Pinpoint the cell where the given text exists, returning its [x, y] midpoint coordinate. 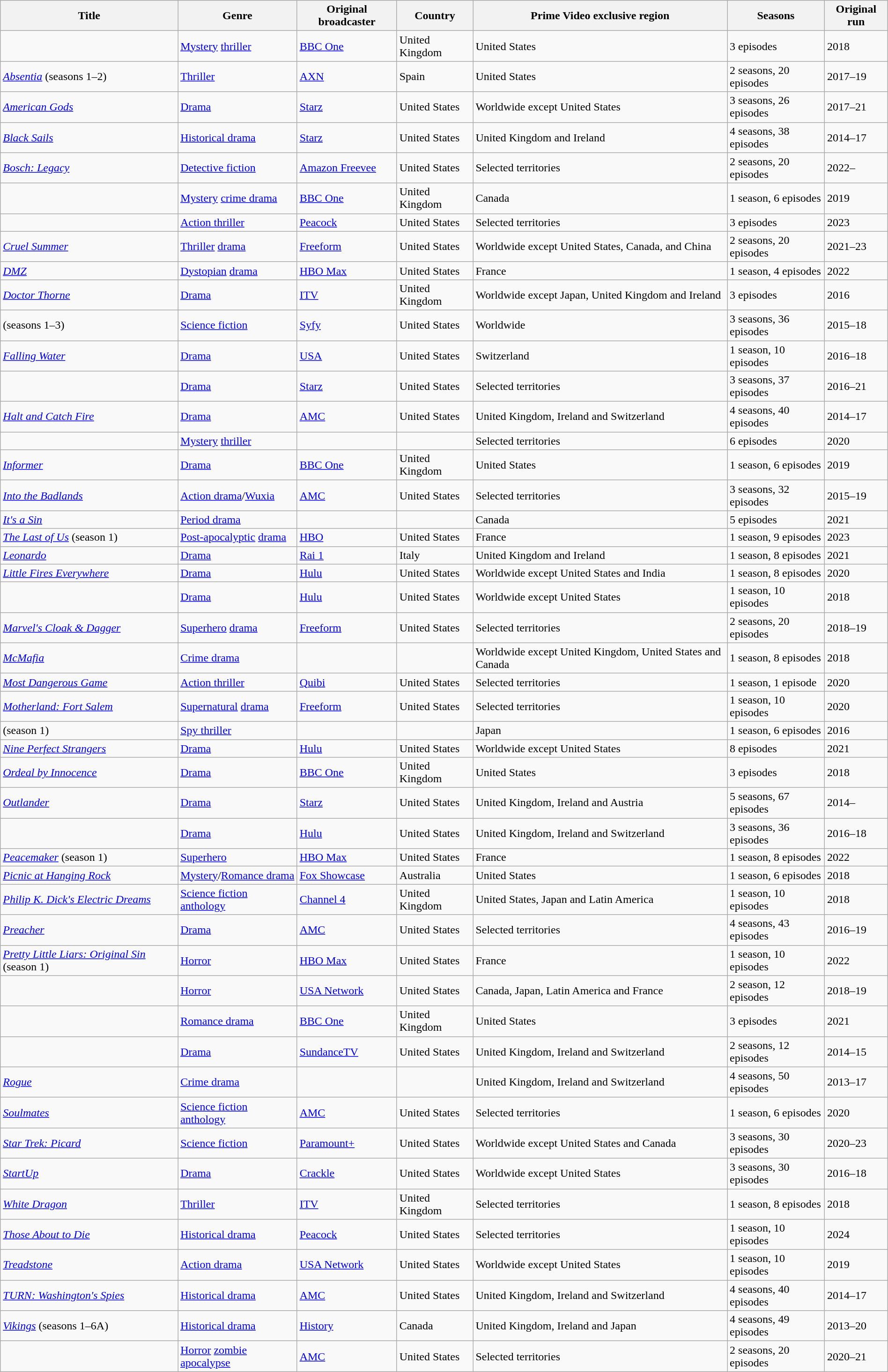
Treadstone [89, 1265]
2 season, 12 episodes [776, 990]
Supernatural drama [237, 706]
Worldwide except United States and Canada [600, 1143]
Prime Video exclusive region [600, 16]
2017–21 [856, 107]
5 episodes [776, 520]
Horror zombie apocalypse [237, 1357]
Detective fiction [237, 168]
2013–17 [856, 1082]
Little Fires Everywhere [89, 573]
HBO [347, 537]
3 seasons, 32 episodes [776, 495]
Period drama [237, 520]
Preacher [89, 930]
DMZ [89, 271]
Motherland: Fort Salem [89, 706]
Action drama [237, 1265]
Superhero drama [237, 627]
Crackle [347, 1173]
Australia [435, 875]
Fox Showcase [347, 875]
3 seasons, 37 episodes [776, 387]
1 season, 9 episodes [776, 537]
Japan [600, 730]
2016–21 [856, 387]
Spy thriller [237, 730]
StartUp [89, 1173]
2021–23 [856, 246]
Soulmates [89, 1112]
Original broadcaster [347, 16]
Falling Water [89, 356]
4 seasons, 50 episodes [776, 1082]
Rai 1 [347, 555]
Those About to Die [89, 1235]
2024 [856, 1235]
2016–19 [856, 930]
Philip K. Dick's Electric Dreams [89, 900]
AXN [347, 77]
2020–21 [856, 1357]
Original run [856, 16]
4 seasons, 43 episodes [776, 930]
(season 1) [89, 730]
2 seasons, 12 episodes [776, 1051]
Italy [435, 555]
Country [435, 16]
Outlander [89, 803]
Title [89, 16]
Halt and Catch Fire [89, 417]
Cruel Summer [89, 246]
Nine Perfect Strangers [89, 748]
Amazon Freevee [347, 168]
Worldwide except Japan, United Kingdom and Ireland [600, 295]
2015–19 [856, 495]
3 seasons, 26 episodes [776, 107]
Romance drama [237, 1021]
Paramount+ [347, 1143]
1 season, 4 episodes [776, 271]
Mystery/Romance drama [237, 875]
Post-apocalyptic drama [237, 537]
Genre [237, 16]
2020–23 [856, 1143]
Action drama/Wuxia [237, 495]
8 episodes [776, 748]
4 seasons, 49 episodes [776, 1326]
Worldwide except United Kingdom, United States and Canada [600, 658]
Worldwide [600, 325]
TURN: Washington's Spies [89, 1296]
6 episodes [776, 441]
Dystopian drama [237, 271]
Marvel's Cloak & Dagger [89, 627]
It's a Sin [89, 520]
2022– [856, 168]
Seasons [776, 16]
2015–18 [856, 325]
2017–19 [856, 77]
2014–15 [856, 1051]
Absentia (seasons 1–2) [89, 77]
Ordeal by Innocence [89, 772]
2014– [856, 803]
USA [347, 356]
White Dragon [89, 1204]
Most Dangerous Game [89, 682]
Switzerland [600, 356]
Doctor Thorne [89, 295]
Peacemaker (season 1) [89, 858]
Rogue [89, 1082]
American Gods [89, 107]
5 seasons, 67 episodes [776, 803]
Worldwide except United States and India [600, 573]
History [347, 1326]
Vikings (seasons 1–6A) [89, 1326]
Canada, Japan, Latin America and France [600, 990]
Star Trek: Picard [89, 1143]
Channel 4 [347, 900]
Quibi [347, 682]
Black Sails [89, 138]
Picnic at Hanging Rock [89, 875]
The Last of Us (season 1) [89, 537]
Spain [435, 77]
Bosch: Legacy [89, 168]
McMafia [89, 658]
United Kingdom, Ireland and Japan [600, 1326]
Syfy [347, 325]
2013–20 [856, 1326]
Thriller drama [237, 246]
Mystery crime drama [237, 198]
United Kingdom, Ireland and Austria [600, 803]
Pretty Little Liars: Original Sin (season 1) [89, 961]
Into the Badlands [89, 495]
Informer [89, 465]
(seasons 1–3) [89, 325]
Worldwide except United States, Canada, and China [600, 246]
Leonardo [89, 555]
Superhero [237, 858]
SundanceTV [347, 1051]
United States, Japan and Latin America [600, 900]
4 seasons, 38 episodes [776, 138]
1 season, 1 episode [776, 682]
